Return the (X, Y) coordinate for the center point of the cell that contains the specified text.  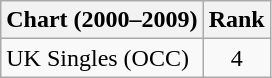
4 (236, 58)
Chart (2000–2009) (102, 20)
Rank (236, 20)
UK Singles (OCC) (102, 58)
